Detect which cell encompasses the target text, then output its (X, Y) center coordinate. 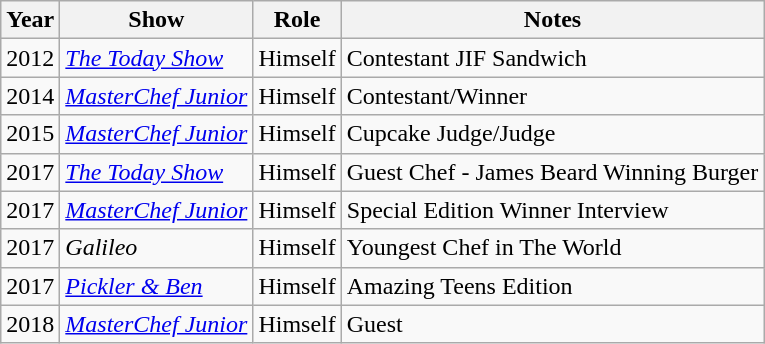
Contestant JIF Sandwich (552, 58)
Role (297, 20)
Amazing Teens Edition (552, 286)
Cupcake Judge/Judge (552, 134)
2012 (30, 58)
Galileo (156, 248)
Contestant/Winner (552, 96)
Guest Chef - James Beard Winning Burger (552, 172)
Year (30, 20)
2015 (30, 134)
Show (156, 20)
Guest (552, 324)
2014 (30, 96)
Special Edition Winner Interview (552, 210)
Youngest Chef in The World (552, 248)
Notes (552, 20)
Pickler & Ben (156, 286)
2018 (30, 324)
